Provide the [X, Y] coordinate of the cell's center where the given text is located.  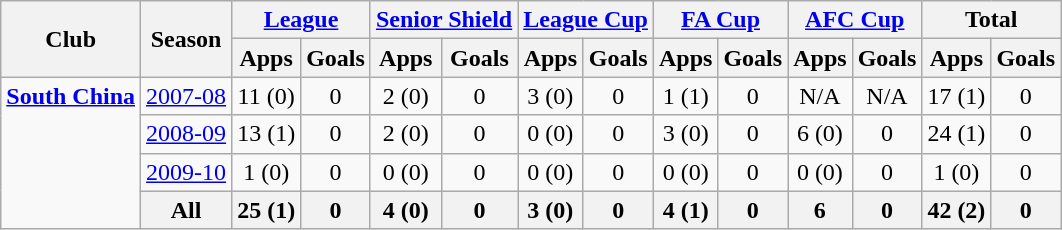
2009-10 [186, 172]
Senior Shield [444, 20]
11 (0) [266, 96]
6 (0) [820, 134]
42 (2) [956, 210]
4 (1) [685, 210]
AFC Cup [855, 20]
1 (1) [685, 96]
17 (1) [956, 96]
All [186, 210]
Total [992, 20]
2008-09 [186, 134]
Season [186, 39]
FA Cup [720, 20]
League [302, 20]
24 (1) [956, 134]
25 (1) [266, 210]
2007-08 [186, 96]
4 (0) [406, 210]
League Cup [586, 20]
South China [71, 153]
13 (1) [266, 134]
6 [820, 210]
Club [71, 39]
